Search for the cell housing the specified text and yield its (x, y) center coordinate. 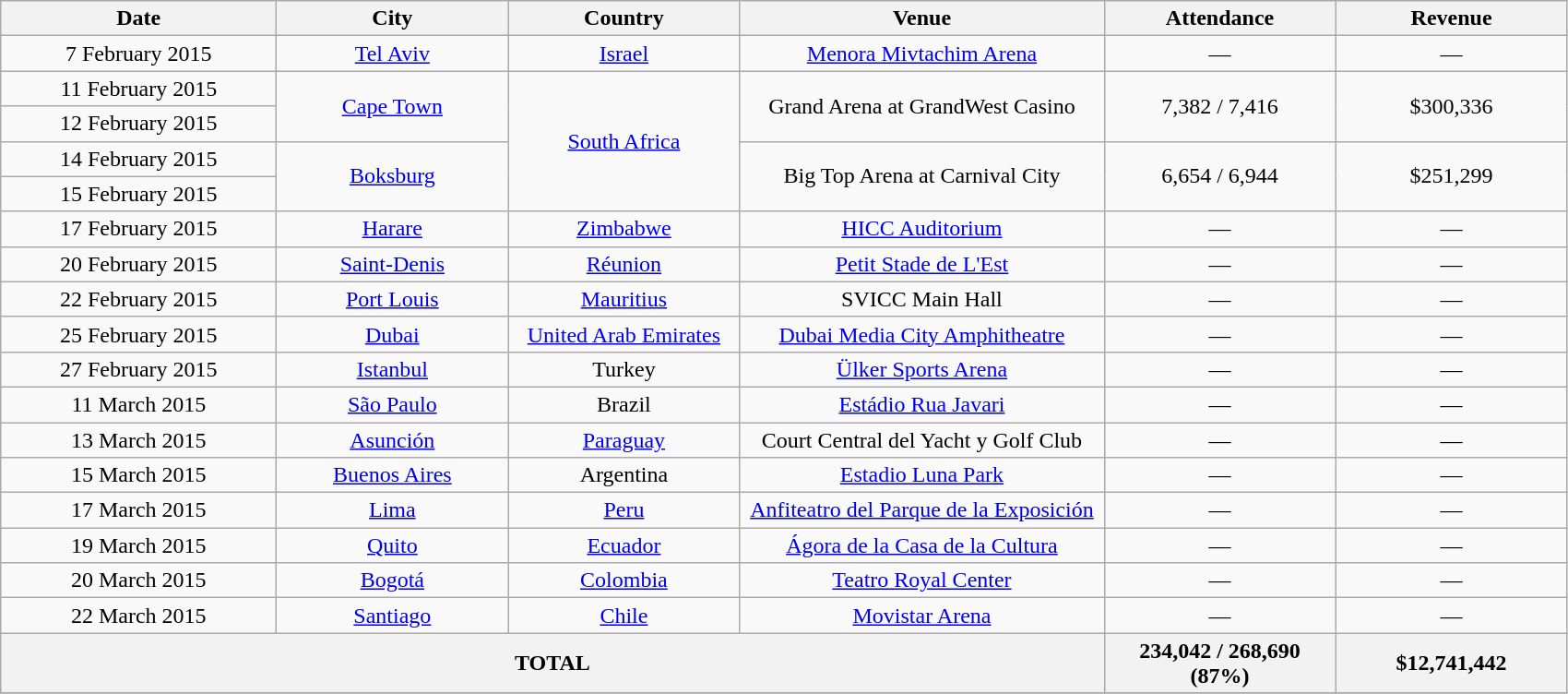
Petit Stade de L'Est (922, 264)
Movistar Arena (922, 616)
22 February 2015 (138, 299)
HICC Auditorium (922, 229)
Cape Town (393, 106)
Estádio Rua Javari (922, 404)
Réunion (624, 264)
17 February 2015 (138, 229)
Chile (624, 616)
Ülker Sports Arena (922, 369)
Teatro Royal Center (922, 580)
Peru (624, 510)
12 February 2015 (138, 124)
Ecuador (624, 545)
$251,299 (1452, 176)
TOTAL (552, 663)
Santiago (393, 616)
Saint-Denis (393, 264)
Mauritius (624, 299)
South Africa (624, 141)
15 February 2015 (138, 194)
Dubai (393, 334)
Dubai Media City Amphitheatre (922, 334)
Attendance (1219, 18)
20 March 2015 (138, 580)
13 March 2015 (138, 440)
Revenue (1452, 18)
11 March 2015 (138, 404)
Buenos Aires (393, 475)
25 February 2015 (138, 334)
Estadio Luna Park (922, 475)
Asunción (393, 440)
Turkey (624, 369)
$12,741,442 (1452, 663)
Grand Arena at GrandWest Casino (922, 106)
20 February 2015 (138, 264)
7 February 2015 (138, 54)
14 February 2015 (138, 159)
17 March 2015 (138, 510)
City (393, 18)
Quito (393, 545)
7,382 / 7,416 (1219, 106)
11 February 2015 (138, 89)
Zimbabwe (624, 229)
Colombia (624, 580)
Argentina (624, 475)
$300,336 (1452, 106)
Court Central del Yacht y Golf Club (922, 440)
Lima (393, 510)
Israel (624, 54)
Tel Aviv (393, 54)
Istanbul (393, 369)
Menora Mivtachim Arena (922, 54)
Anfiteatro del Parque de la Exposición (922, 510)
Country (624, 18)
6,654 / 6,944 (1219, 176)
Brazil (624, 404)
Harare (393, 229)
SVICC Main Hall (922, 299)
22 March 2015 (138, 616)
Ágora de la Casa de la Cultura (922, 545)
Big Top Arena at Carnival City (922, 176)
Boksburg (393, 176)
Venue (922, 18)
19 March 2015 (138, 545)
United Arab Emirates (624, 334)
São Paulo (393, 404)
15 March 2015 (138, 475)
Bogotá (393, 580)
Date (138, 18)
Paraguay (624, 440)
27 February 2015 (138, 369)
234,042 / 268,690 (87%) (1219, 663)
Port Louis (393, 299)
